Scan for the cell matching the given text and deliver its [X, Y] coordinate at center. 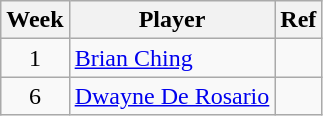
Brian Ching [172, 58]
Dwayne De Rosario [172, 96]
1 [35, 58]
Player [172, 20]
6 [35, 96]
Ref [298, 20]
Week [35, 20]
